From the cell containing the given text, extract its center point as [X, Y] coordinate. 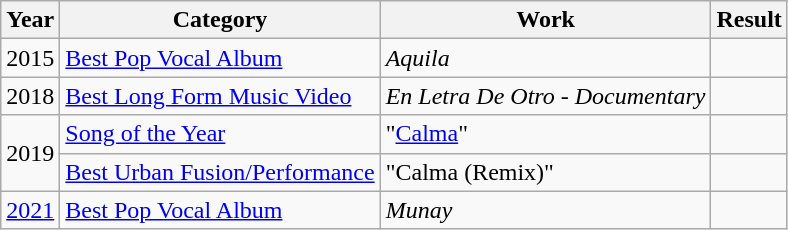
"Calma" [546, 134]
Result [749, 20]
Year [30, 20]
2018 [30, 96]
2015 [30, 58]
Category [220, 20]
2021 [30, 210]
Work [546, 20]
Song of the Year [220, 134]
Best Urban Fusion/Performance [220, 172]
Best Long Form Music Video [220, 96]
2019 [30, 153]
Munay [546, 210]
"Calma (Remix)" [546, 172]
En Letra De Otro - Documentary [546, 96]
Aquila [546, 58]
